Provide the [X, Y] coordinate of the cell's center where the given text is located.  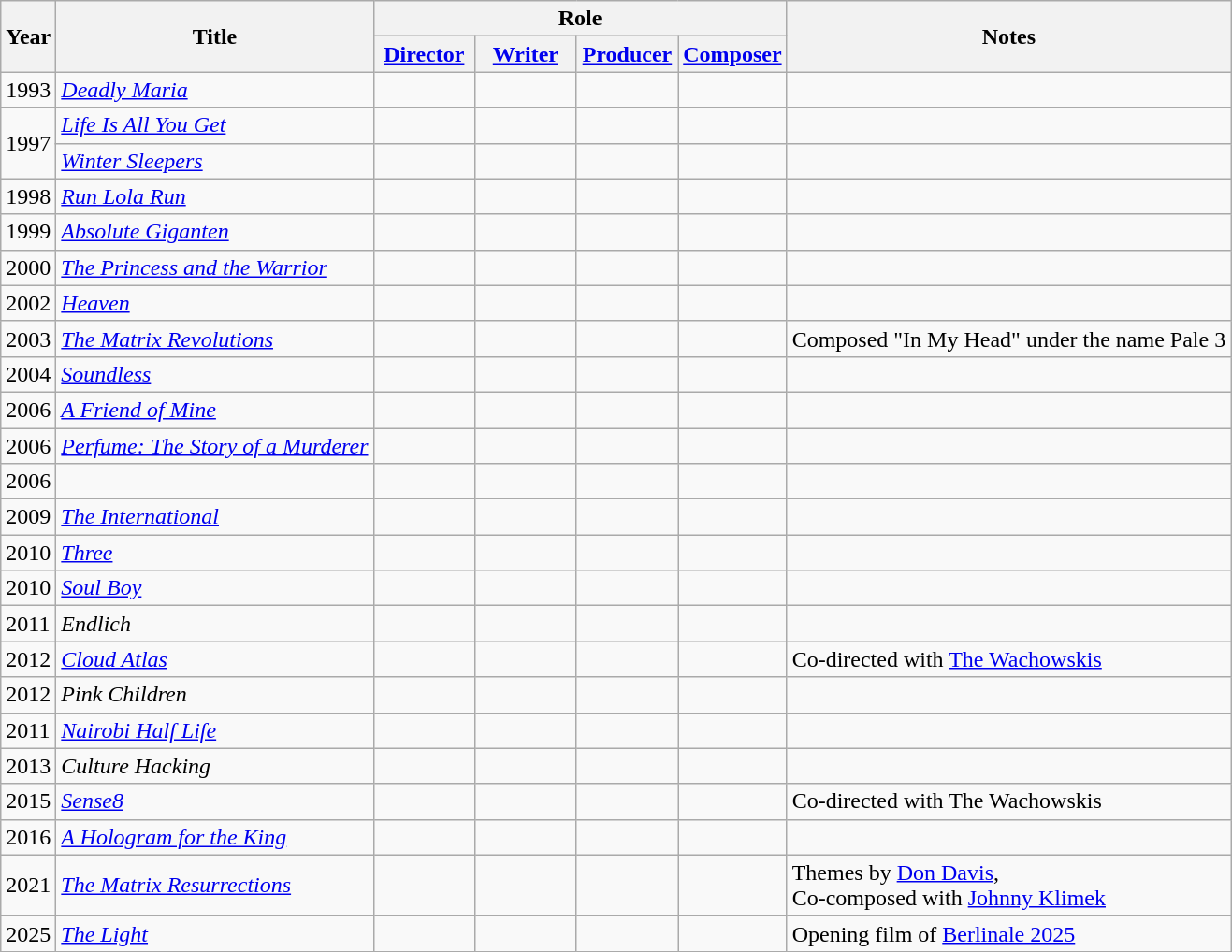
Run Lola Run [215, 196]
Deadly Maria [215, 90]
The Matrix Resurrections [215, 885]
Three [215, 553]
2000 [28, 267]
2015 [28, 801]
Composer [732, 54]
Writer [526, 54]
Soundless [215, 374]
2021 [28, 885]
A Hologram for the King [215, 837]
Absolute Giganten [215, 232]
Pink Children [215, 695]
Life Is All You Get [215, 125]
Producer [627, 54]
1999 [28, 232]
Perfume: The Story of a Murderer [215, 446]
Culture Hacking [215, 766]
Endlich [215, 624]
Opening film of Berlinale 2025 [1008, 933]
Nairobi Half Life [215, 730]
Soul Boy [215, 588]
2004 [28, 374]
Notes [1008, 36]
The Princess and the Warrior [215, 267]
1993 [28, 90]
Sense8 [215, 801]
2025 [28, 933]
Themes by Don Davis,Co-composed with Johnny Klimek [1008, 885]
2009 [28, 517]
A Friend of Mine [215, 410]
Year [28, 36]
Title [215, 36]
2016 [28, 837]
Director [425, 54]
2003 [28, 339]
Composed "In My Head" under the name Pale 3 [1008, 339]
2013 [28, 766]
Cloud Atlas [215, 659]
The Light [215, 933]
Winter Sleepers [215, 161]
2002 [28, 303]
1998 [28, 196]
The International [215, 517]
The Matrix Revolutions [215, 339]
1997 [28, 143]
Heaven [215, 303]
Role [580, 19]
